For the text-containing cell, return its midpoint in (X, Y) coordinate format. 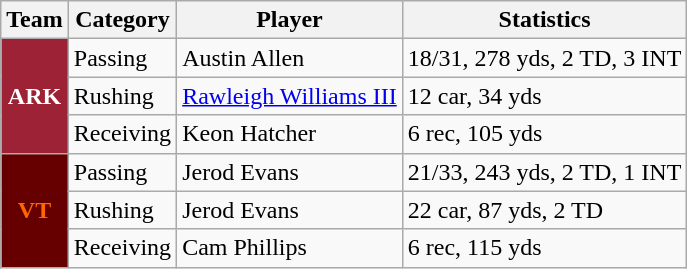
Keon Hatcher (290, 134)
ARK (35, 96)
Cam Phillips (290, 248)
22 car, 87 yds, 2 TD (544, 210)
12 car, 34 yds (544, 96)
Austin Allen (290, 58)
6 rec, 115 yds (544, 248)
Statistics (544, 20)
6 rec, 105 yds (544, 134)
Rawleigh Williams III (290, 96)
Category (122, 20)
Team (35, 20)
Player (290, 20)
21/33, 243 yds, 2 TD, 1 INT (544, 172)
VT (35, 210)
18/31, 278 yds, 2 TD, 3 INT (544, 58)
